Return the (x, y) coordinate for the center point of the cell that contains the specified text.  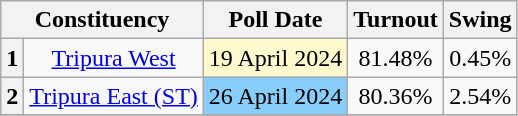
Poll Date (275, 20)
Swing (480, 20)
Turnout (396, 20)
0.45% (480, 58)
Constituency (102, 20)
80.36% (396, 96)
Tripura West (114, 58)
2 (12, 96)
19 April 2024 (275, 58)
Tripura East (ST) (114, 96)
26 April 2024 (275, 96)
81.48% (396, 58)
2.54% (480, 96)
1 (12, 58)
